Provide the [x, y] coordinate of the cell's center where the given text is located.  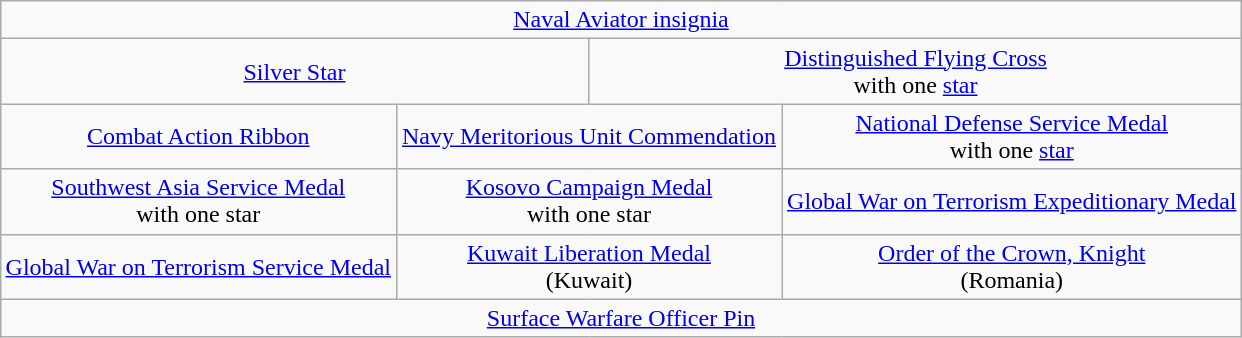
Southwest Asia Service Medalwith one star [198, 202]
Kuwait Liberation Medal(Kuwait) [588, 266]
Global War on Terrorism Service Medal [198, 266]
Silver Star [294, 72]
Distinguished Flying Crosswith one star [916, 72]
Kosovo Campaign Medal with one star [588, 202]
Naval Aviator insignia [621, 20]
National Defense Service Medalwith one star [1012, 136]
Surface Warfare Officer Pin [621, 318]
Order of the Crown, Knight(Romania) [1012, 266]
Navy Meritorious Unit Commendation [588, 136]
Global War on Terrorism Expeditionary Medal [1012, 202]
Combat Action Ribbon [198, 136]
